Scan for the cell matching the given text and deliver its [x, y] coordinate at center. 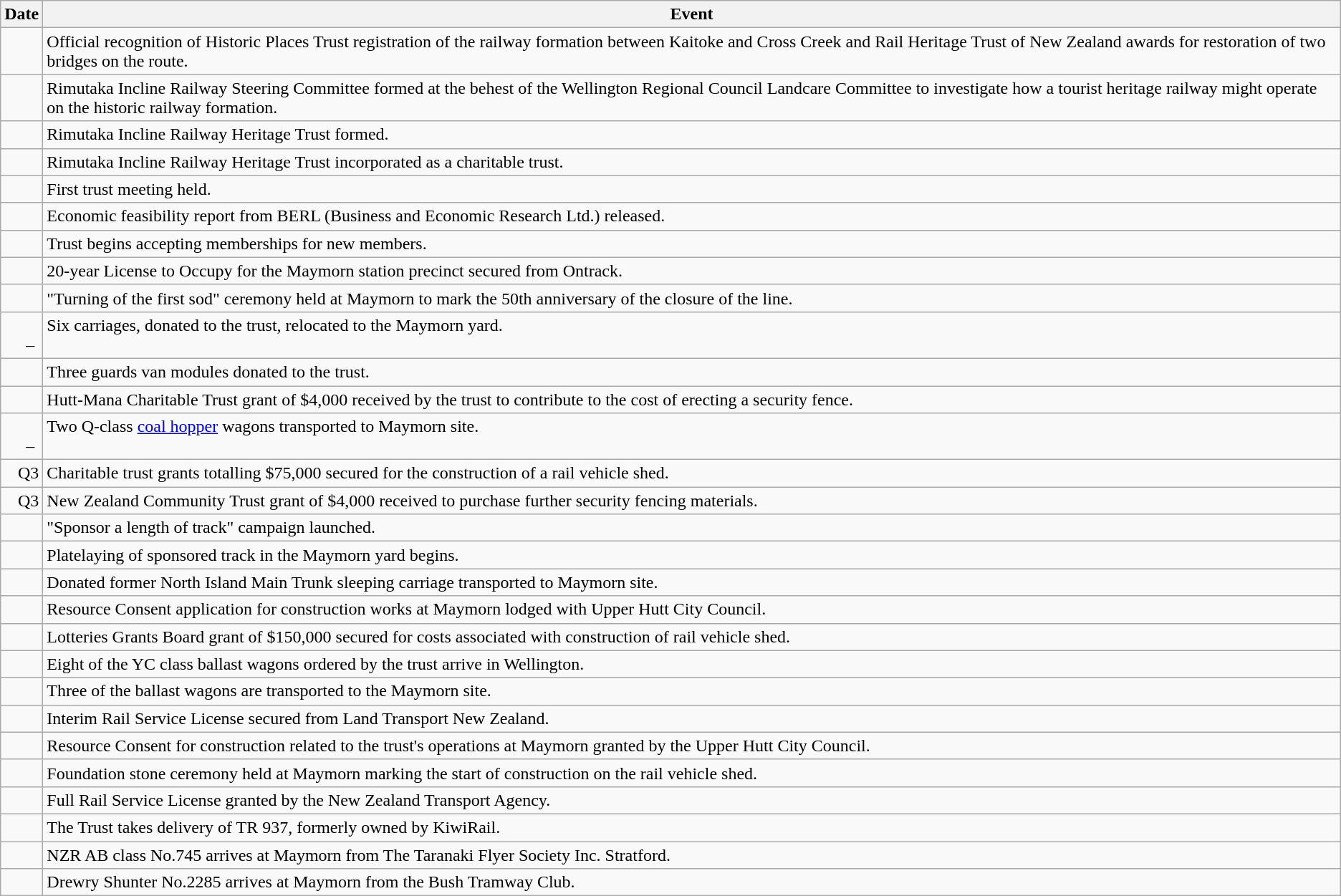
Rimutaka Incline Railway Heritage Trust incorporated as a charitable trust. [692, 162]
Drewry Shunter No.2285 arrives at Maymorn from the Bush Tramway Club. [692, 882]
The Trust takes delivery of TR 937, formerly owned by KiwiRail. [692, 827]
Resource Consent application for construction works at Maymorn lodged with Upper Hutt City Council. [692, 610]
Lotteries Grants Board grant of $150,000 secured for costs associated with construction of rail vehicle shed. [692, 637]
"Sponsor a length of track" campaign launched. [692, 528]
Charitable trust grants totalling $75,000 secured for the construction of a rail vehicle shed. [692, 473]
Platelaying of sponsored track in the Maymorn yard begins. [692, 555]
Foundation stone ceremony held at Maymorn marking the start of construction on the rail vehicle shed. [692, 773]
Resource Consent for construction related to the trust's operations at Maymorn granted by the Upper Hutt City Council. [692, 746]
20-year License to Occupy for the Maymorn station precinct secured from Ontrack. [692, 271]
Six carriages, donated to the trust, relocated to the Maymorn yard. [692, 335]
Three of the ballast wagons are transported to the Maymorn site. [692, 691]
Two Q-class coal hopper wagons transported to Maymorn site. [692, 437]
Interim Rail Service License secured from Land Transport New Zealand. [692, 718]
Economic feasibility report from BERL (Business and Economic Research Ltd.) released. [692, 216]
Donated former North Island Main Trunk sleeping carriage transported to Maymorn site. [692, 582]
Eight of the YC class ballast wagons ordered by the trust arrive in Wellington. [692, 664]
Event [692, 14]
New Zealand Community Trust grant of $4,000 received to purchase further security fencing materials. [692, 501]
Hutt-Mana Charitable Trust grant of $4,000 received by the trust to contribute to the cost of erecting a security fence. [692, 399]
NZR AB class No.745 arrives at Maymorn from The Taranaki Flyer Society Inc. Stratford. [692, 854]
"Turning of the first sod" ceremony held at Maymorn to mark the 50th anniversary of the closure of the line. [692, 298]
Rimutaka Incline Railway Heritage Trust formed. [692, 135]
Three guards van modules donated to the trust. [692, 372]
Date [21, 14]
Full Rail Service License granted by the New Zealand Transport Agency. [692, 800]
Trust begins accepting memberships for new members. [692, 244]
First trust meeting held. [692, 189]
